Return (x, y) of the center of cell containing provided text 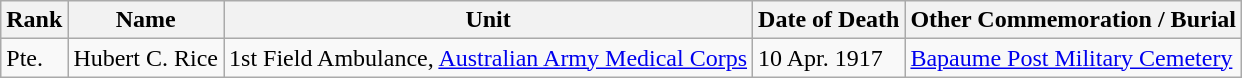
Unit (488, 20)
Name (146, 20)
Rank (34, 20)
1st Field Ambulance, Australian Army Medical Corps (488, 58)
Other Commemoration / Burial (1074, 20)
Date of Death (829, 20)
Hubert C. Rice (146, 58)
Bapaume Post Military Cemetery (1074, 58)
10 Apr. 1917 (829, 58)
Pte. (34, 58)
